Capture the cell that displays the provided text and extract its (x, y) central coordinate. 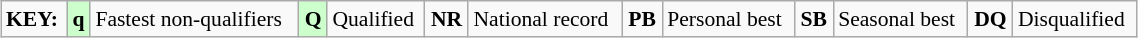
PB (642, 19)
Personal best (728, 19)
Qualified (376, 19)
Q (314, 19)
Fastest non-qualifiers (194, 19)
Disqualified (1075, 19)
Seasonal best (900, 19)
DQ (990, 19)
SB (814, 19)
National record (545, 19)
NR (447, 19)
KEY: (34, 19)
q (78, 19)
